Locate the cell with the specified text and output its [X, Y] center coordinate. 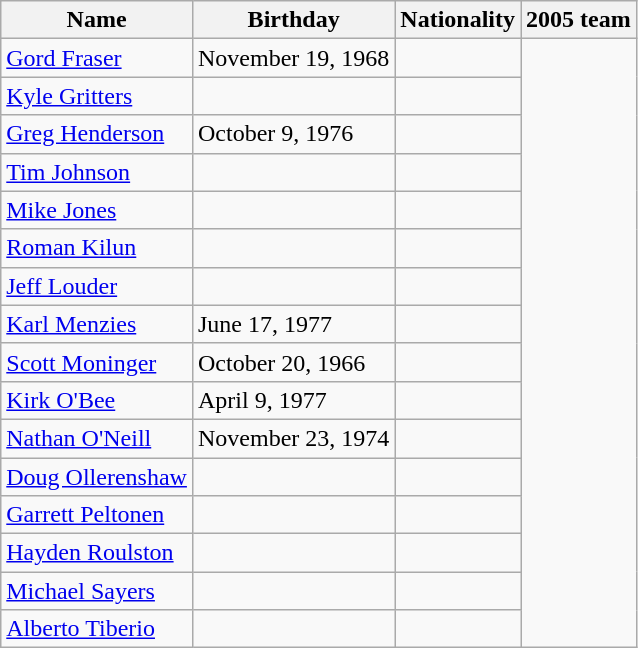
Doug Ollerenshaw [97, 477]
Birthday [293, 20]
Greg Henderson [97, 134]
Roman Kilun [97, 248]
Nathan O'Neill [97, 438]
Nationality [458, 20]
Mike Jones [97, 210]
Karl Menzies [97, 324]
Kirk O'Bee [97, 400]
Scott Moninger [97, 362]
November 23, 1974 [293, 438]
2005 team [579, 20]
October 9, 1976 [293, 134]
April 9, 1977 [293, 400]
Hayden Roulston [97, 553]
Tim Johnson [97, 172]
October 20, 1966 [293, 362]
Kyle Gritters [97, 96]
Michael Sayers [97, 591]
Alberto Tiberio [97, 629]
Jeff Louder [97, 286]
June 17, 1977 [293, 324]
November 19, 1968 [293, 58]
Gord Fraser [97, 58]
Garrett Peltonen [97, 515]
Name [97, 20]
